Return [x, y] of the center of cell containing provided text 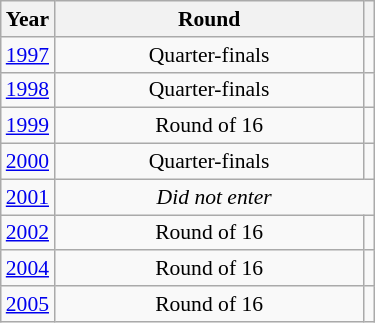
1997 [28, 55]
1998 [28, 90]
1999 [28, 126]
Did not enter [214, 197]
2002 [28, 233]
2001 [28, 197]
2000 [28, 162]
Year [28, 19]
Round [209, 19]
2004 [28, 269]
2005 [28, 304]
